Return the [X, Y] coordinate for the center point of the cell that contains the specified text.  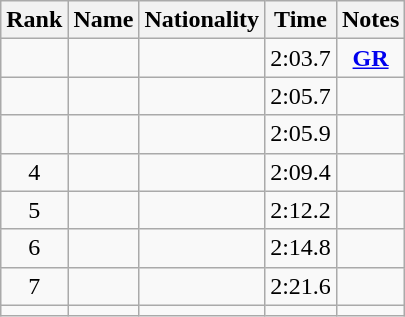
2:12.2 [301, 210]
Time [301, 20]
2:03.7 [301, 58]
5 [34, 210]
GR [370, 58]
2:09.4 [301, 172]
2:05.9 [301, 134]
Notes [370, 20]
Nationality [202, 20]
Rank [34, 20]
6 [34, 248]
2:14.8 [301, 248]
2:05.7 [301, 96]
2:21.6 [301, 286]
7 [34, 286]
Name [104, 20]
4 [34, 172]
